Return (x, y) of the center of cell containing provided text 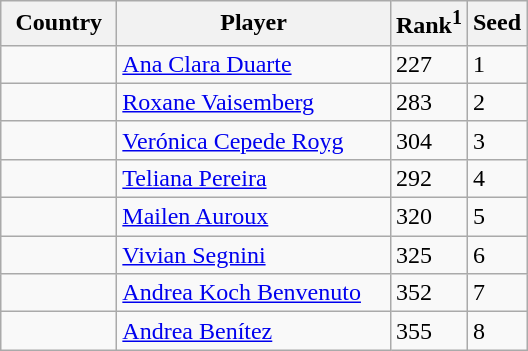
6 (496, 255)
320 (428, 217)
352 (428, 293)
Roxane Vaisemberg (254, 102)
1 (496, 64)
5 (496, 217)
Ana Clara Duarte (254, 64)
Seed (496, 24)
304 (428, 140)
292 (428, 178)
355 (428, 331)
Andrea Benítez (254, 331)
4 (496, 178)
Vivian Segnini (254, 255)
Country (59, 24)
Player (254, 24)
7 (496, 293)
8 (496, 331)
283 (428, 102)
227 (428, 64)
325 (428, 255)
2 (496, 102)
Teliana Pereira (254, 178)
3 (496, 140)
Mailen Auroux (254, 217)
Andrea Koch Benvenuto (254, 293)
Verónica Cepede Royg (254, 140)
Rank1 (428, 24)
